From the cell containing the given text, extract its center point as [X, Y] coordinate. 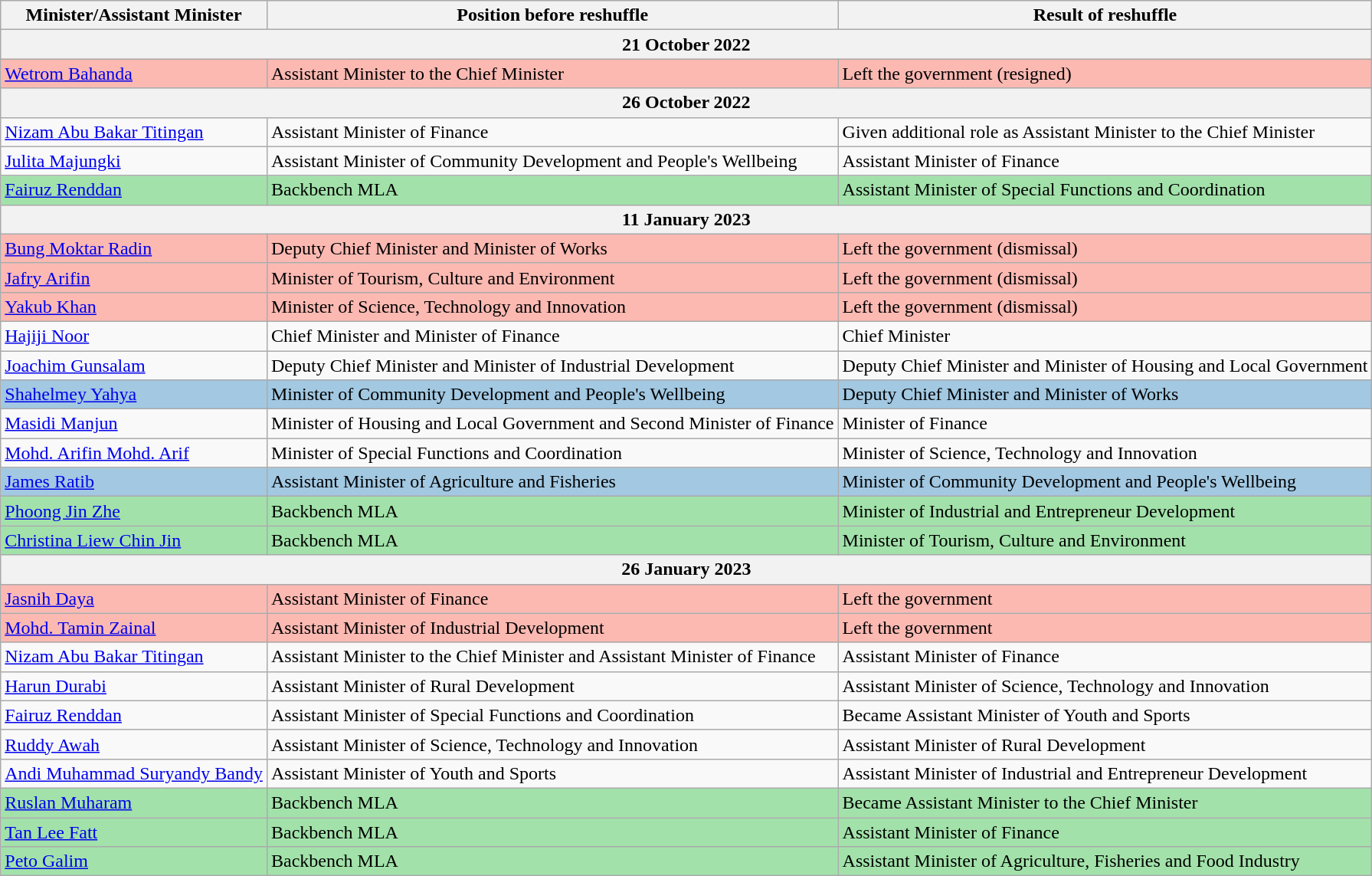
Assistant Minister of Agriculture, Fisheries and Food Industry [1105, 861]
Assistant Minister of Youth and Sports [552, 773]
Julita Majungki [134, 161]
Wetrom Bahanda [134, 74]
Minister/Assistant Minister [134, 15]
Minister of Housing and Local Government and Second Minister of Finance [552, 424]
Mohd. Arifin Mohd. Arif [134, 453]
Andi Muhammad Suryandy Bandy [134, 773]
Joachim Gunsalam [134, 366]
Position before reshuffle [552, 15]
Ruddy Awah [134, 744]
Deputy Chief Minister and Minister of Housing and Local Government [1105, 366]
Deputy Chief Minister and Minister of Industrial Development [552, 366]
Left the government (resigned) [1105, 74]
Chief Minister and Minister of Finance [552, 336]
Christina Liew Chin Jin [134, 540]
Peto Galim [134, 861]
Assistant Minister to the Chief Minister [552, 74]
Became Assistant Minister to the Chief Minister [1105, 802]
26 January 2023 [686, 569]
Masidi Manjun [134, 424]
21 October 2022 [686, 44]
Assistant Minister of Industrial and Entrepreneur Development [1105, 773]
Assistant Minister of Industrial Development [552, 628]
Phoong Jin Zhe [134, 511]
Minister of Finance [1105, 424]
Ruslan Muharam [134, 802]
11 January 2023 [686, 219]
Hajiji Noor [134, 336]
James Ratib [134, 482]
Yakub Khan [134, 307]
Shahelmey Yahya [134, 395]
Minister of Industrial and Entrepreneur Development [1105, 511]
Harun Durabi [134, 686]
Result of reshuffle [1105, 15]
Jasnih Daya [134, 599]
Tan Lee Fatt [134, 832]
Assistant Minister of Agriculture and Fisheries [552, 482]
Given additional role as Assistant Minister to the Chief Minister [1105, 132]
Mohd. Tamin Zainal [134, 628]
Assistant Minister of Community Development and People's Wellbeing [552, 161]
Chief Minister [1105, 336]
26 October 2022 [686, 103]
Jafry Arifin [134, 277]
Bung Moktar Radin [134, 248]
Assistant Minister to the Chief Minister and Assistant Minister of Finance [552, 657]
Became Assistant Minister of Youth and Sports [1105, 715]
Minister of Special Functions and Coordination [552, 453]
